Identify which cell holds the provided text, then report its (X, Y) central coordinate. 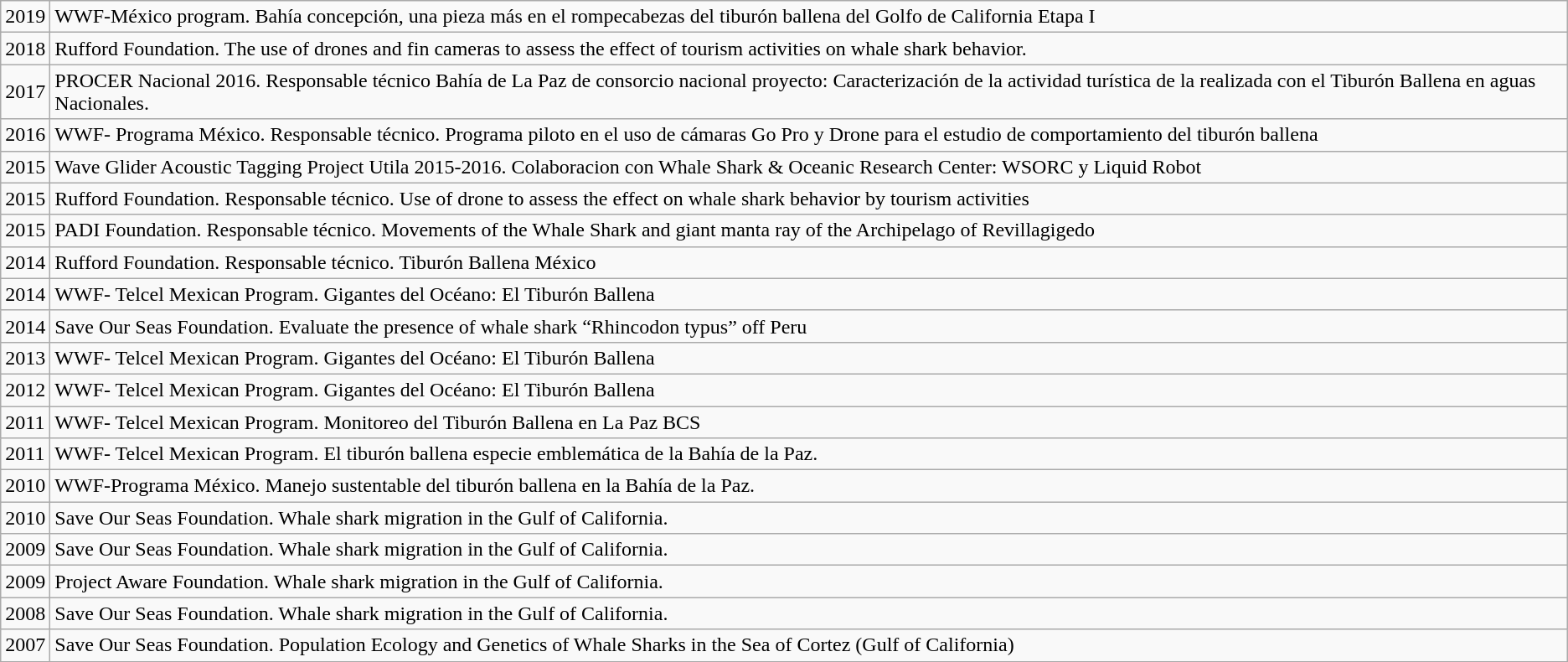
WWF- Telcel Mexican Program. El tiburón ballena especie emblemática de la Bahía de la Paz. (809, 454)
WWF- Telcel Mexican Program. Monitoreo del Tiburón Ballena en La Paz BCS (809, 422)
WWF- Programa México. Responsable técnico. Programa piloto en el uso de cámaras Go Pro y Drone para el estudio de comportamiento del tiburón ballena (809, 135)
Project Aware Foundation. Whale shark migration in the Gulf of California. (809, 582)
Save Our Seas Foundation. Population Ecology and Genetics of Whale Sharks in the Sea of Cortez (Gulf of California) (809, 645)
Save Our Seas Foundation. Evaluate the presence of whale shark “Rhincodon typus” off Peru (809, 326)
Rufford Foundation. The use of drones and fin cameras to assess the effect of tourism activities on whale shark behavior. (809, 49)
2012 (25, 390)
2018 (25, 49)
Wave Glider Acoustic Tagging Project Utila 2015-2016. Colaboracion con Whale Shark & Oceanic Research Center: WSORC y Liquid Robot (809, 167)
WWF-Programa México. Manejo sustentable del tiburón ballena en la Bahía de la Paz. (809, 486)
2016 (25, 135)
2013 (25, 358)
Rufford Foundation. Responsable técnico. Use of drone to assess the effect on whale shark behavior by tourism activities (809, 199)
Rufford Foundation. Responsable técnico. Tiburón Ballena México (809, 262)
2007 (25, 645)
PADI Foundation. Responsable técnico. Movements of the Whale Shark and giant manta ray of the Archipelago of Revillagigedo (809, 230)
2008 (25, 613)
2017 (25, 92)
WWF-México program. Bahía concepción, una pieza más en el rompecabezas del tiburón ballena del Golfo de California Etapa I (809, 17)
2019 (25, 17)
